Return [X, Y] of the center of cell containing provided text 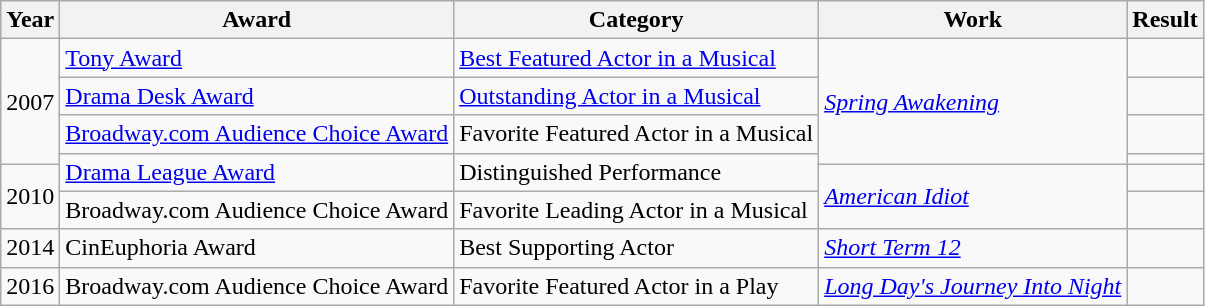
Tony Award [257, 58]
Short Term 12 [973, 248]
2014 [30, 248]
Long Day's Journey Into Night [973, 286]
Year [30, 20]
Drama League Award [257, 172]
Distinguished Performance [636, 172]
2010 [30, 196]
Award [257, 20]
American Idiot [973, 196]
Best Featured Actor in a Musical [636, 58]
Favorite Leading Actor in a Musical [636, 210]
Favorite Featured Actor in a Play [636, 286]
Favorite Featured Actor in a Musical [636, 134]
CinEuphoria Award [257, 248]
Drama Desk Award [257, 96]
Outstanding Actor in a Musical [636, 96]
Result [1165, 20]
Work [973, 20]
2007 [30, 102]
2016 [30, 286]
Category [636, 20]
Best Supporting Actor [636, 248]
Spring Awakening [973, 102]
